Locate the cell with the specified text and output its [X, Y] center coordinate. 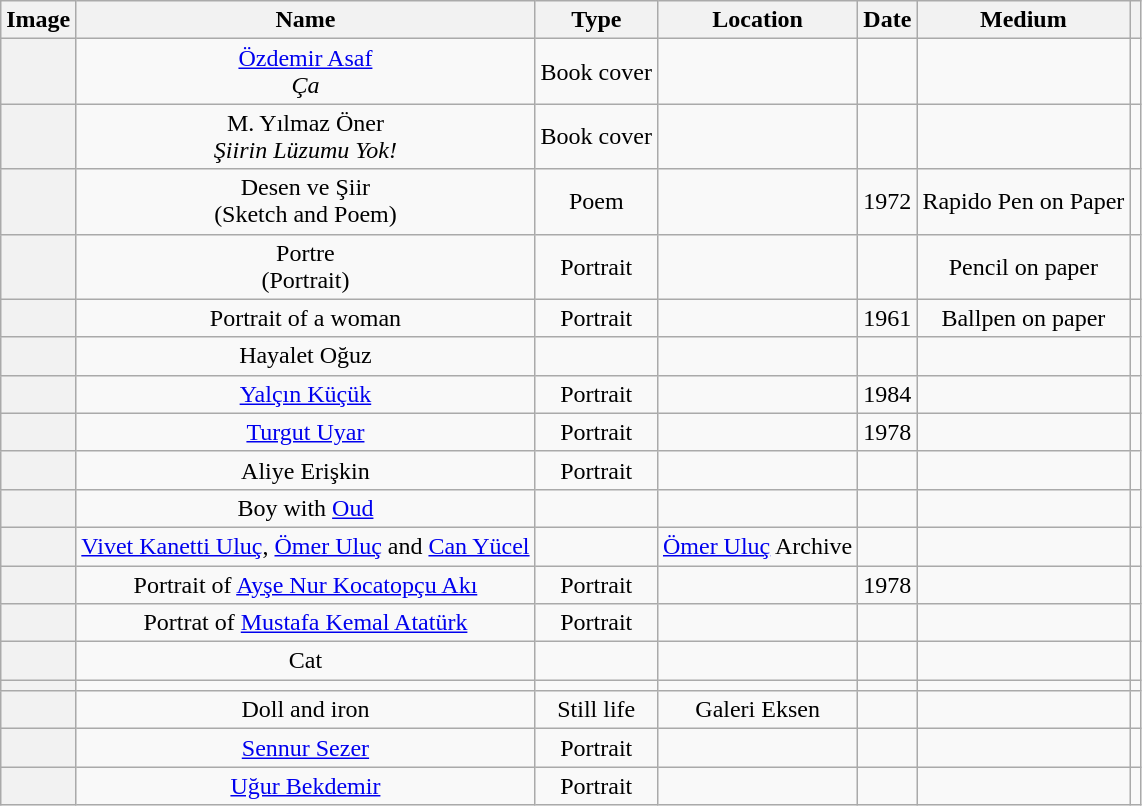
1961 [888, 318]
Still life [596, 710]
Galeri Eksen [757, 710]
Portrat of Mustafa Kemal Atatürk [306, 623]
Date [888, 20]
Portrait of Ayşe Nur Kocatopçu Akı [306, 585]
Portrait of a woman [306, 318]
Location [757, 20]
Type [596, 20]
Rapido Pen on Paper [1024, 202]
Desen ve Şiir(Sketch and Poem) [306, 202]
Ballpen on paper [1024, 318]
Pencil on paper [1024, 266]
Medium [1024, 20]
Name [306, 20]
Turgut Uyar [306, 432]
1984 [888, 394]
Image [38, 20]
Boy with Oud [306, 508]
Ömer Uluç Archive [757, 546]
Cat [306, 661]
Doll and iron [306, 710]
Özdemir AsafÇa [306, 72]
M. Yılmaz ÖnerŞiirin Lüzumu Yok! [306, 136]
Sennur Sezer [306, 748]
1972 [888, 202]
Poem [596, 202]
Portre(Portrait) [306, 266]
Yalçın Küçük [306, 394]
Uğur Bekdemir [306, 786]
Vivet Kanetti Uluç, Ömer Uluç and Can Yücel [306, 546]
Aliye Erişkin [306, 470]
Hayalet Oğuz [306, 356]
